Determine the [X, Y] coordinate at the center of the cell enclosing the given text.  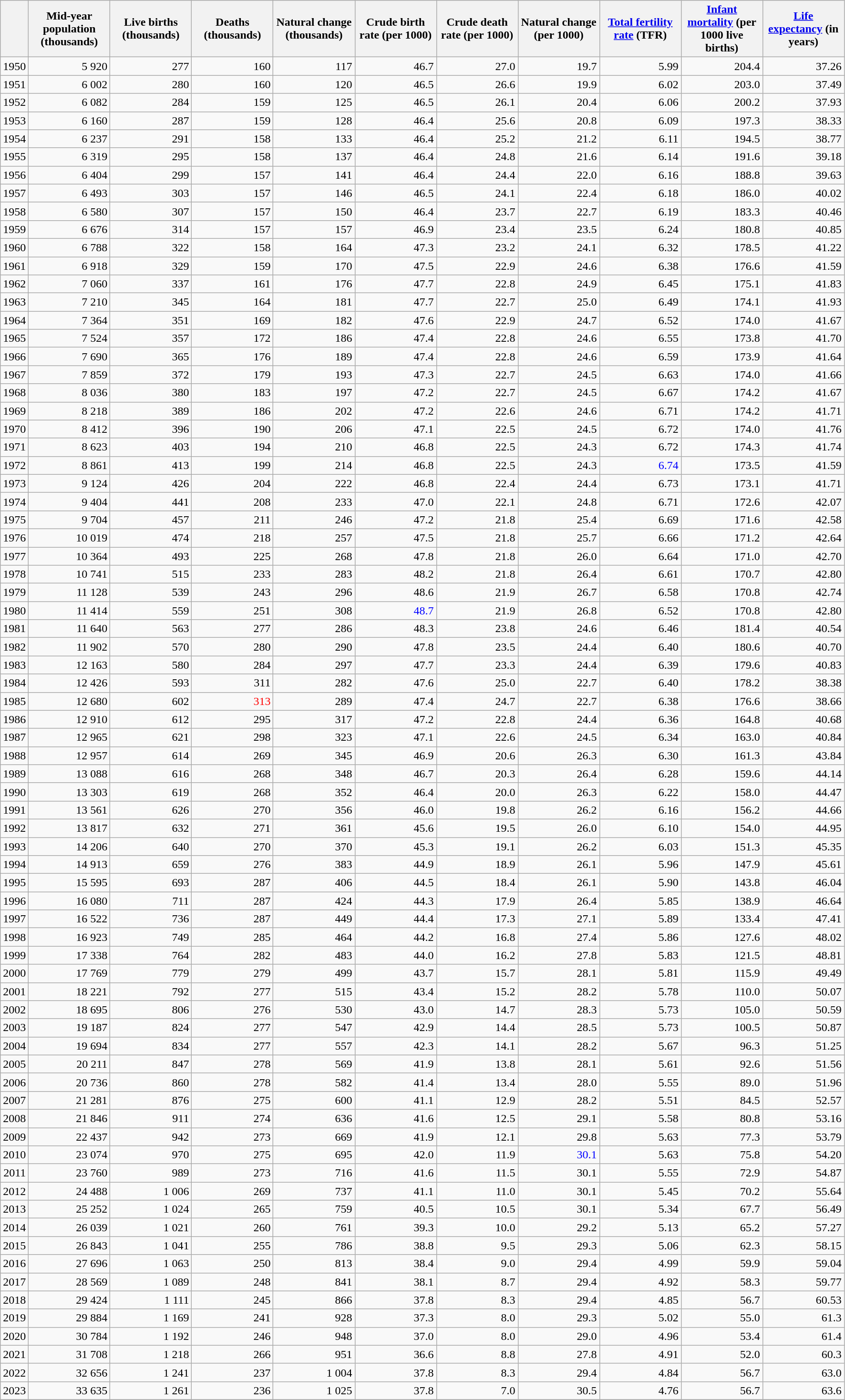
274 [233, 1118]
356 [314, 810]
38.38 [803, 683]
323 [314, 737]
171.2 [722, 538]
389 [151, 411]
474 [151, 538]
39.63 [803, 175]
380 [151, 393]
25.2 [477, 139]
6.74 [640, 465]
6.73 [640, 483]
9 124 [70, 483]
365 [151, 357]
38.8 [396, 1246]
493 [151, 556]
55.0 [722, 1318]
464 [314, 937]
44.0 [396, 955]
50.87 [803, 1028]
110.0 [722, 991]
42.58 [803, 520]
4.76 [640, 1390]
669 [314, 1137]
202 [314, 411]
6.46 [640, 629]
Mid-year population (thousands) [70, 29]
7 524 [70, 338]
222 [314, 483]
4.85 [640, 1300]
271 [233, 828]
6.06 [640, 102]
593 [151, 683]
44.47 [803, 792]
1954 [14, 139]
351 [151, 320]
38.1 [396, 1282]
30 784 [70, 1336]
191.6 [722, 157]
77.3 [722, 1137]
26.8 [559, 611]
441 [151, 501]
248 [233, 1282]
499 [314, 973]
44.5 [396, 883]
2004 [14, 1046]
Deaths (thousands) [233, 29]
424 [314, 901]
370 [314, 846]
42.64 [803, 538]
20.0 [477, 792]
42.0 [396, 1155]
15 595 [70, 883]
182 [314, 320]
21 846 [70, 1118]
29.1 [559, 1118]
20.8 [559, 121]
59.04 [803, 1264]
58.15 [803, 1246]
5.78 [640, 991]
197 [314, 393]
749 [151, 937]
22.1 [477, 501]
44.2 [396, 937]
Live births (thousands) [151, 29]
621 [151, 737]
764 [151, 955]
7 690 [70, 357]
5.99 [640, 66]
1951 [14, 84]
1996 [14, 901]
24 488 [70, 1191]
29.8 [559, 1137]
37.93 [803, 102]
211 [233, 520]
44.14 [803, 774]
457 [151, 520]
42.74 [803, 593]
13 561 [70, 810]
8.8 [477, 1354]
547 [314, 1028]
792 [151, 991]
48.2 [396, 574]
46.64 [803, 901]
25.4 [559, 520]
50.07 [803, 991]
296 [314, 593]
173.9 [722, 357]
72.9 [722, 1173]
12 680 [70, 701]
17 769 [70, 973]
161.3 [722, 756]
61.3 [803, 1318]
866 [314, 1300]
Life expectancy (in years) [803, 29]
60.3 [803, 1354]
208 [233, 501]
10.0 [477, 1227]
40.5 [396, 1209]
951 [314, 1354]
1955 [14, 157]
44.66 [803, 810]
15.2 [477, 991]
4.84 [640, 1372]
1965 [14, 338]
4.91 [640, 1354]
6.30 [640, 756]
41.74 [803, 447]
51.56 [803, 1064]
180.6 [722, 647]
406 [314, 883]
42.3 [396, 1046]
39.18 [803, 157]
43.4 [396, 991]
Infant mortality (per 1000 live births) [722, 29]
311 [233, 683]
2011 [14, 1173]
173.5 [722, 465]
250 [233, 1264]
1984 [14, 683]
426 [151, 483]
779 [151, 973]
396 [151, 429]
6.24 [640, 229]
37.49 [803, 84]
37.3 [396, 1318]
11 414 [70, 611]
48.3 [396, 629]
120 [314, 84]
31 708 [70, 1354]
100.5 [722, 1028]
711 [151, 901]
70.2 [722, 1191]
2018 [14, 1300]
6.02 [640, 84]
928 [314, 1318]
37.26 [803, 66]
23 074 [70, 1155]
16.2 [477, 955]
5.83 [640, 955]
20.6 [477, 756]
632 [151, 828]
67.7 [722, 1209]
27 696 [70, 1264]
243 [233, 593]
189 [314, 357]
55.64 [803, 1191]
1961 [14, 266]
449 [314, 919]
1953 [14, 121]
6.59 [640, 357]
40.83 [803, 665]
51.96 [803, 1082]
352 [314, 792]
2012 [14, 1191]
20 736 [70, 1082]
171.6 [722, 520]
834 [151, 1046]
41.66 [803, 375]
9 704 [70, 520]
183.3 [722, 211]
172.6 [722, 501]
40.68 [803, 719]
6 404 [70, 175]
636 [314, 1118]
28.5 [559, 1028]
1956 [14, 175]
51.25 [803, 1046]
65.2 [722, 1227]
24.9 [559, 284]
61.4 [803, 1336]
45.35 [803, 846]
2002 [14, 1010]
2023 [14, 1390]
580 [151, 665]
41.22 [803, 247]
41.70 [803, 338]
6.03 [640, 846]
125 [314, 102]
1977 [14, 556]
2017 [14, 1282]
348 [314, 774]
6.19 [640, 211]
2016 [14, 1264]
19.9 [559, 84]
5.89 [640, 919]
12 957 [70, 756]
557 [314, 1046]
193 [314, 375]
20 211 [70, 1064]
150 [314, 211]
236 [233, 1390]
179.6 [722, 665]
403 [151, 447]
6.67 [640, 393]
313 [233, 701]
27.0 [477, 66]
582 [314, 1082]
2010 [14, 1155]
218 [233, 538]
9.0 [477, 1264]
12.9 [477, 1100]
41.64 [803, 357]
9.5 [477, 1246]
13.4 [477, 1082]
19.5 [477, 828]
10 741 [70, 574]
22 437 [70, 1137]
989 [151, 1173]
17.3 [477, 919]
16 923 [70, 937]
29 424 [70, 1300]
337 [151, 284]
559 [151, 611]
48.02 [803, 937]
1999 [14, 955]
43.7 [396, 973]
14.7 [477, 1010]
Natural change (per 1000) [559, 29]
2014 [14, 1227]
63.0 [803, 1372]
26 039 [70, 1227]
6 676 [70, 229]
2013 [14, 1209]
307 [151, 211]
7 060 [70, 284]
171.0 [722, 556]
286 [314, 629]
210 [314, 447]
693 [151, 883]
2005 [14, 1064]
298 [233, 737]
1 169 [151, 1318]
10 364 [70, 556]
58.3 [722, 1282]
186.0 [722, 193]
5 920 [70, 66]
14.4 [477, 1028]
41.4 [396, 1082]
1957 [14, 193]
6 493 [70, 193]
29.2 [559, 1227]
357 [151, 338]
6.09 [640, 121]
6 082 [70, 102]
40.02 [803, 193]
413 [151, 465]
308 [314, 611]
6.14 [640, 157]
1 006 [151, 1191]
17 338 [70, 955]
48.6 [396, 593]
45.6 [396, 828]
6.28 [640, 774]
133.4 [722, 919]
1952 [14, 102]
19.1 [477, 846]
53.4 [722, 1336]
7.0 [477, 1390]
147.9 [722, 865]
156.2 [722, 810]
283 [314, 574]
813 [314, 1264]
27.4 [559, 937]
14 913 [70, 865]
716 [314, 1173]
314 [151, 229]
619 [151, 792]
21.6 [559, 157]
2019 [14, 1318]
Crude birth rate (per 1000) [396, 29]
38.33 [803, 121]
105.0 [722, 1010]
1994 [14, 865]
159.6 [722, 774]
2022 [14, 1372]
178.5 [722, 247]
6.11 [640, 139]
841 [314, 1282]
5.13 [640, 1227]
6.58 [640, 593]
289 [314, 701]
2000 [14, 973]
12 426 [70, 683]
570 [151, 647]
530 [314, 1010]
225 [233, 556]
1970 [14, 429]
180.8 [722, 229]
38.77 [803, 139]
41.76 [803, 429]
151.3 [722, 846]
1969 [14, 411]
569 [314, 1064]
40.84 [803, 737]
56.49 [803, 1209]
372 [151, 375]
5.02 [640, 1318]
18 221 [70, 991]
11.0 [477, 1191]
20.3 [477, 774]
169 [233, 320]
12 965 [70, 737]
11.5 [477, 1173]
640 [151, 846]
1 063 [151, 1264]
45.61 [803, 865]
1982 [14, 647]
23.4 [477, 229]
36.6 [396, 1354]
29 884 [70, 1318]
181 [314, 302]
847 [151, 1064]
13 303 [70, 792]
59.77 [803, 1282]
600 [314, 1100]
46.04 [803, 883]
5.34 [640, 1209]
6 160 [70, 121]
291 [151, 139]
40.54 [803, 629]
11 128 [70, 593]
1962 [14, 284]
204.4 [722, 66]
80.8 [722, 1118]
265 [233, 1209]
299 [151, 175]
204 [233, 483]
6.45 [640, 284]
266 [233, 1354]
52.0 [722, 1354]
483 [314, 955]
322 [151, 247]
18 695 [70, 1010]
1992 [14, 828]
1971 [14, 447]
12 910 [70, 719]
6.61 [640, 574]
911 [151, 1118]
199 [233, 465]
1 021 [151, 1227]
15.7 [477, 973]
824 [151, 1028]
257 [314, 538]
1966 [14, 357]
175.1 [722, 284]
8 036 [70, 393]
19 694 [70, 1046]
806 [151, 1010]
25 252 [70, 1209]
6.34 [640, 737]
84.5 [722, 1100]
4.99 [640, 1264]
6.18 [640, 193]
5.85 [640, 901]
14 206 [70, 846]
42.9 [396, 1028]
47.41 [803, 919]
5.61 [640, 1064]
5.81 [640, 973]
1980 [14, 611]
22.0 [559, 175]
6.36 [640, 719]
602 [151, 701]
251 [233, 611]
7 210 [70, 302]
1990 [14, 792]
786 [314, 1246]
172 [233, 338]
63.6 [803, 1390]
1960 [14, 247]
1 025 [314, 1390]
876 [151, 1100]
44.3 [396, 901]
128 [314, 121]
181.4 [722, 629]
96.3 [722, 1046]
21 281 [70, 1100]
26 843 [70, 1246]
54.20 [803, 1155]
8 861 [70, 465]
46.0 [396, 810]
4.96 [640, 1336]
121.5 [722, 955]
614 [151, 756]
25.6 [477, 121]
6.63 [640, 375]
115.9 [722, 973]
194 [233, 447]
13.8 [477, 1064]
194.5 [722, 139]
141 [314, 175]
174.3 [722, 447]
2015 [14, 1246]
163.0 [722, 737]
5.58 [640, 1118]
32 656 [70, 1372]
18.9 [477, 865]
1 089 [151, 1282]
173.1 [722, 483]
43.84 [803, 756]
29.0 [559, 1336]
16 080 [70, 901]
6.10 [640, 828]
1978 [14, 574]
178.2 [722, 683]
17.9 [477, 901]
38.4 [396, 1264]
2008 [14, 1118]
41.93 [803, 302]
1 111 [151, 1300]
761 [314, 1227]
948 [314, 1336]
12.5 [477, 1118]
37.0 [396, 1336]
200.2 [722, 102]
Total fertility rate (TFR) [640, 29]
759 [314, 1209]
5.96 [640, 865]
5.67 [640, 1046]
1986 [14, 719]
12 163 [70, 665]
48.7 [396, 611]
47.0 [396, 501]
2007 [14, 1100]
1967 [14, 375]
1972 [14, 465]
19 187 [70, 1028]
6.49 [640, 302]
970 [151, 1155]
942 [151, 1137]
2020 [14, 1336]
7 364 [70, 320]
1968 [14, 393]
146 [314, 193]
23.2 [477, 247]
241 [233, 1318]
19.8 [477, 810]
1 041 [151, 1246]
174.1 [722, 302]
33 635 [70, 1390]
736 [151, 919]
183 [233, 393]
2021 [14, 1354]
203.0 [722, 84]
1987 [14, 737]
1 004 [314, 1372]
6 319 [70, 157]
1950 [14, 66]
59.9 [722, 1264]
6.32 [640, 247]
616 [151, 774]
Natural change (thousands) [314, 29]
44.95 [803, 828]
170 [314, 266]
1974 [14, 501]
1989 [14, 774]
188.8 [722, 175]
44.4 [396, 919]
158.0 [722, 792]
563 [151, 629]
60.53 [803, 1300]
25.7 [559, 538]
1997 [14, 919]
737 [314, 1191]
197.3 [722, 121]
6.64 [640, 556]
290 [314, 647]
48.81 [803, 955]
6 918 [70, 266]
13 817 [70, 828]
1975 [14, 520]
6 580 [70, 211]
12.1 [477, 1137]
23.3 [477, 665]
19.7 [559, 66]
1964 [14, 320]
1 024 [151, 1209]
5.86 [640, 937]
41.83 [803, 284]
179 [233, 375]
612 [151, 719]
1983 [14, 665]
260 [233, 1227]
6 788 [70, 247]
8.7 [477, 1282]
75.8 [722, 1155]
14.1 [477, 1046]
626 [151, 810]
206 [314, 429]
52.57 [803, 1100]
49.49 [803, 973]
18.4 [477, 883]
28.0 [559, 1082]
40.70 [803, 647]
317 [314, 719]
173.8 [722, 338]
383 [314, 865]
539 [151, 593]
1 218 [151, 1354]
1979 [14, 593]
10 019 [70, 538]
143.8 [722, 883]
38.66 [803, 701]
39.3 [396, 1227]
16 522 [70, 919]
297 [314, 665]
57.27 [803, 1227]
1959 [14, 229]
10.5 [477, 1209]
16.8 [477, 937]
303 [151, 193]
30.5 [559, 1390]
43.0 [396, 1010]
154.0 [722, 828]
279 [233, 973]
50.59 [803, 1010]
13 088 [70, 774]
11.9 [477, 1155]
1995 [14, 883]
6.22 [640, 792]
1993 [14, 846]
20.4 [559, 102]
4.92 [640, 1282]
2009 [14, 1137]
6.69 [640, 520]
361 [314, 828]
285 [233, 937]
1998 [14, 937]
8 623 [70, 447]
23.8 [477, 629]
1981 [14, 629]
659 [151, 865]
127.6 [722, 937]
6 002 [70, 84]
92.6 [722, 1064]
6.55 [640, 338]
1 261 [151, 1390]
1 241 [151, 1372]
6.39 [640, 665]
5.06 [640, 1246]
237 [233, 1372]
26.7 [559, 593]
40.46 [803, 211]
5.45 [640, 1191]
2001 [14, 991]
2006 [14, 1082]
6.66 [640, 538]
161 [233, 284]
255 [233, 1246]
1976 [14, 538]
45.3 [396, 846]
42.07 [803, 501]
26.6 [477, 84]
40.85 [803, 229]
1988 [14, 756]
21.2 [559, 139]
245 [233, 1300]
695 [314, 1155]
164.8 [722, 719]
329 [151, 266]
23 760 [70, 1173]
8 218 [70, 411]
117 [314, 66]
62.3 [722, 1246]
138.9 [722, 901]
44.9 [396, 865]
137 [314, 157]
1 192 [151, 1336]
23.7 [477, 211]
5.51 [640, 1100]
2003 [14, 1028]
6 237 [70, 139]
860 [151, 1082]
Crude death rate (per 1000) [477, 29]
133 [314, 139]
42.70 [803, 556]
89.0 [722, 1082]
1963 [14, 302]
27.1 [559, 919]
28.3 [559, 1010]
8 412 [70, 429]
28 569 [70, 1282]
5.90 [640, 883]
1973 [14, 483]
53.79 [803, 1137]
170.7 [722, 574]
7 859 [70, 375]
54.87 [803, 1173]
11 902 [70, 647]
1958 [14, 211]
214 [314, 465]
190 [233, 429]
11 640 [70, 629]
9 404 [70, 501]
1991 [14, 810]
1985 [14, 701]
53.16 [803, 1118]
